Provide the [x, y] coordinate of the cell's center where the given text is located.  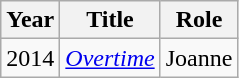
Role [199, 20]
Year [30, 20]
Joanne [199, 58]
Overtime [110, 58]
2014 [30, 58]
Title [110, 20]
